Identify which cell holds the provided text, then report its (x, y) central coordinate. 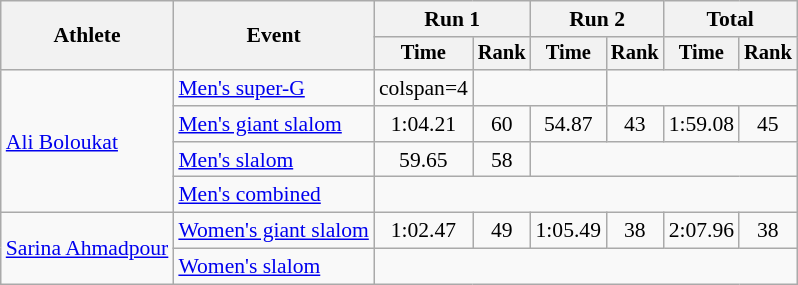
58 (502, 160)
54.87 (568, 124)
1:59.08 (702, 124)
colspan=4 (424, 88)
Sarina Ahmadpour (88, 248)
1:05.49 (568, 231)
59.65 (424, 160)
2:07.96 (702, 231)
Total (730, 19)
43 (635, 124)
Event (274, 36)
Run 1 (452, 19)
Women's giant slalom (274, 231)
Men's giant slalom (274, 124)
1:02.47 (424, 231)
Ali Boloukat (88, 141)
Athlete (88, 36)
45 (768, 124)
Women's slalom (274, 267)
49 (502, 231)
Men's combined (274, 195)
60 (502, 124)
Run 2 (598, 19)
Men's slalom (274, 160)
1:04.21 (424, 124)
Men's super-G (274, 88)
